Locate the cell with the specified text and output its (x, y) center coordinate. 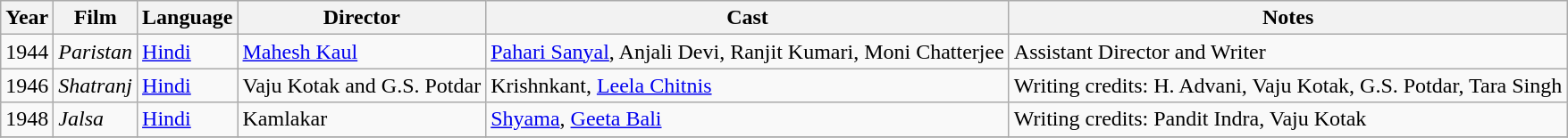
Language (188, 18)
Krishnkant, Leela Chitnis (748, 85)
Kamlakar (362, 119)
Vaju Kotak and G.S. Potdar (362, 85)
1948 (27, 119)
Jalsa (96, 119)
Cast (748, 18)
Director (362, 18)
Film (96, 18)
Year (27, 18)
1944 (27, 52)
Mahesh Kaul (362, 52)
Writing credits: H. Advani, Vaju Kotak, G.S. Potdar, Tara Singh (1288, 85)
Assistant Director and Writer (1288, 52)
1946 (27, 85)
Shatranj (96, 85)
Writing credits: Pandit Indra, Vaju Kotak (1288, 119)
Notes (1288, 18)
Shyama, Geeta Bali (748, 119)
Pahari Sanyal, Anjali Devi, Ranjit Kumari, Moni Chatterjee (748, 52)
Paristan (96, 52)
